Return [x, y] of the center of cell containing provided text 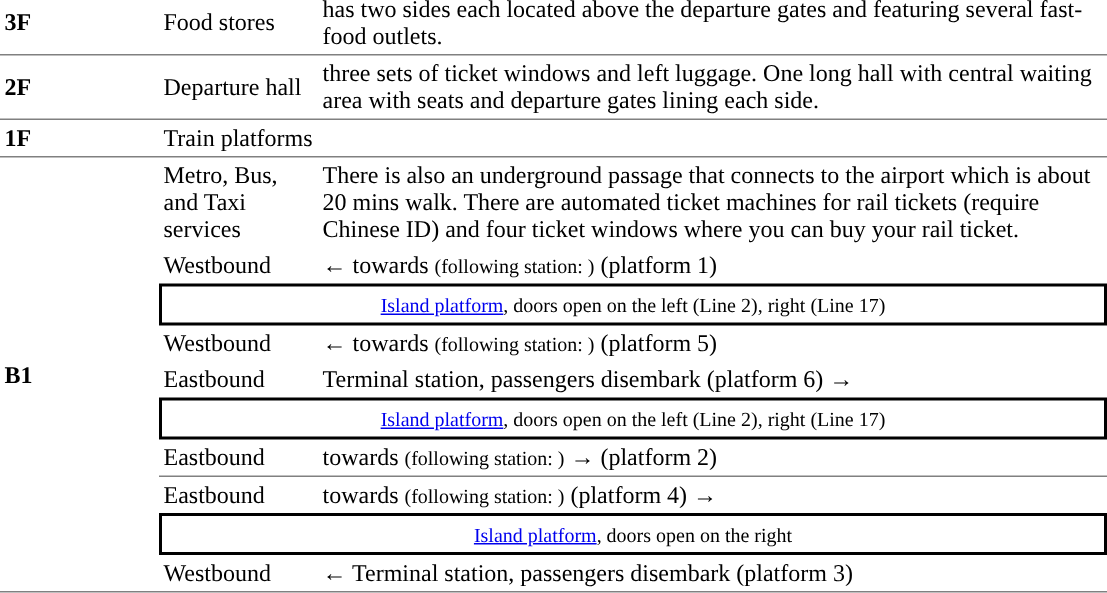
B1 [80, 376]
Train platforms [238, 139]
towards (following station: ) → (platform 2) [712, 459]
← Terminal station, passengers disembark (platform 3) [712, 574]
three sets of ticket windows and left luggage. One long hall with central waiting area with seats and departure gates lining each side. [712, 88]
← towards (following station: ) (platform 5) [712, 344]
Island platform, doors open on the right [633, 534]
Departure hall [238, 88]
Metro, Bus, and Taxi services [238, 203]
1F [80, 139]
2F [80, 88]
towards (following station: ) (platform 4) → [712, 495]
← towards (following station: ) (platform 1) [712, 266]
Terminal station, passengers disembark (platform 6) → [712, 380]
